For the text-containing cell, return its midpoint in [x, y] coordinate format. 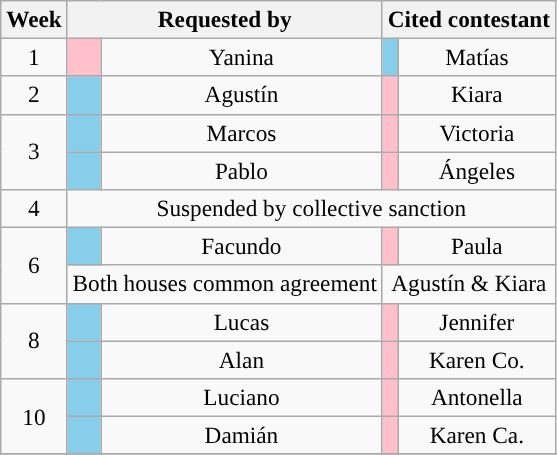
Karen Co. [476, 359]
Karen Ca. [476, 435]
Requested by [224, 19]
3 [34, 152]
Week [34, 19]
Agustín & Kiara [468, 284]
Yanina [242, 57]
Cited contestant [468, 19]
Agustín [242, 95]
2 [34, 95]
Facundo [242, 246]
Paula [476, 246]
Suspended by collective sanction [311, 208]
Jennifer [476, 322]
Damián [242, 435]
10 [34, 416]
Kiara [476, 95]
8 [34, 341]
Pablo [242, 170]
Marcos [242, 133]
Victoria [476, 133]
1 [34, 57]
Alan [242, 359]
6 [34, 265]
Matías [476, 57]
Luciano [242, 397]
Both houses common agreement [224, 284]
Antonella [476, 397]
4 [34, 208]
Ángeles [476, 170]
Lucas [242, 322]
